Extract the (X, Y) coordinate from the center of the cell holding the provided text.  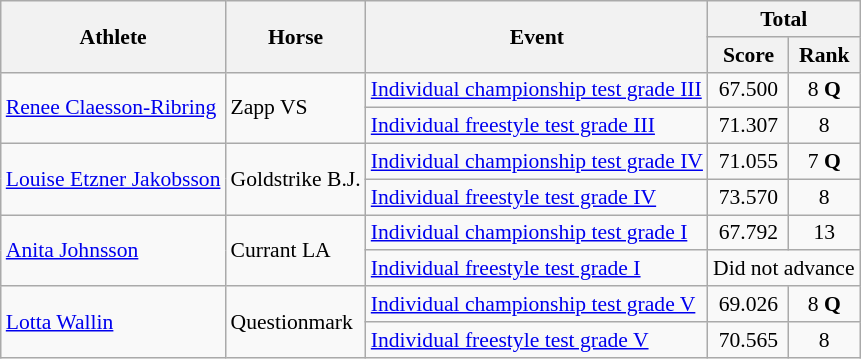
Individual championship test grade V (537, 304)
67.500 (748, 90)
Lotta Wallin (114, 322)
69.026 (748, 304)
Rank (824, 55)
Individual freestyle test grade V (537, 340)
71.055 (748, 162)
Did not advance (784, 269)
Goldstrike B.J. (295, 180)
Individual freestyle test grade III (537, 126)
Anita Johnsson (114, 250)
Individual championship test grade III (537, 90)
Athlete (114, 36)
67.792 (748, 233)
13 (824, 233)
73.570 (748, 197)
Total (784, 19)
Individual freestyle test grade IV (537, 197)
Currant LA (295, 250)
Questionmark (295, 322)
Horse (295, 36)
Louise Etzner Jakobsson (114, 180)
71.307 (748, 126)
Individual freestyle test grade I (537, 269)
Individual championship test grade I (537, 233)
70.565 (748, 340)
Score (748, 55)
Zapp VS (295, 108)
Individual championship test grade IV (537, 162)
7 Q (824, 162)
Renee Claesson-Ribring (114, 108)
Event (537, 36)
